For the text-containing cell, return its midpoint in [X, Y] coordinate format. 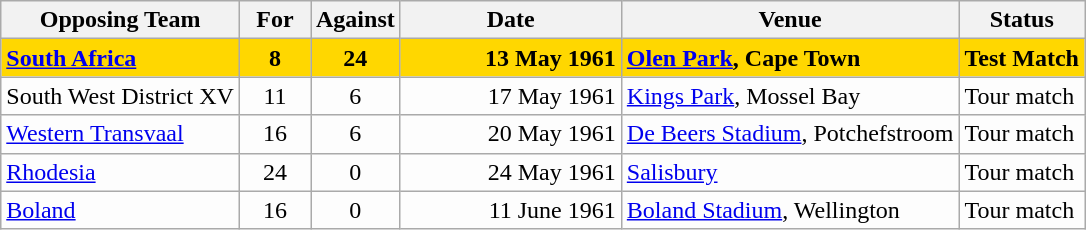
Venue [790, 20]
Status [1022, 20]
De Beers Stadium, Potchefstroom [790, 134]
Rhodesia [120, 172]
8 [274, 58]
Olen Park, Cape Town [790, 58]
24 May 1961 [510, 172]
Boland [120, 210]
Salisbury [790, 172]
Kings Park, Mossel Bay [790, 96]
11 [274, 96]
Opposing Team [120, 20]
For [274, 20]
20 May 1961 [510, 134]
17 May 1961 [510, 96]
South Africa [120, 58]
Test Match [1022, 58]
Date [510, 20]
Western Transvaal [120, 134]
South West District XV [120, 96]
13 May 1961 [510, 58]
Against [355, 20]
11 June 1961 [510, 210]
Boland Stadium, Wellington [790, 210]
